Search for the cell housing the specified text and yield its [x, y] center coordinate. 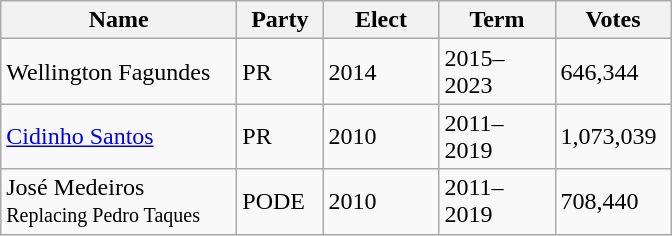
2015–2023 [497, 72]
Name [119, 20]
Elect [381, 20]
Party [280, 20]
PODE [280, 202]
Cidinho Santos [119, 136]
2014 [381, 72]
José MedeirosReplacing Pedro Taques [119, 202]
646,344 [613, 72]
Wellington Fagundes [119, 72]
1,073,039 [613, 136]
Term [497, 20]
Votes [613, 20]
708,440 [613, 202]
